Return (X, Y) of the center of cell containing provided text 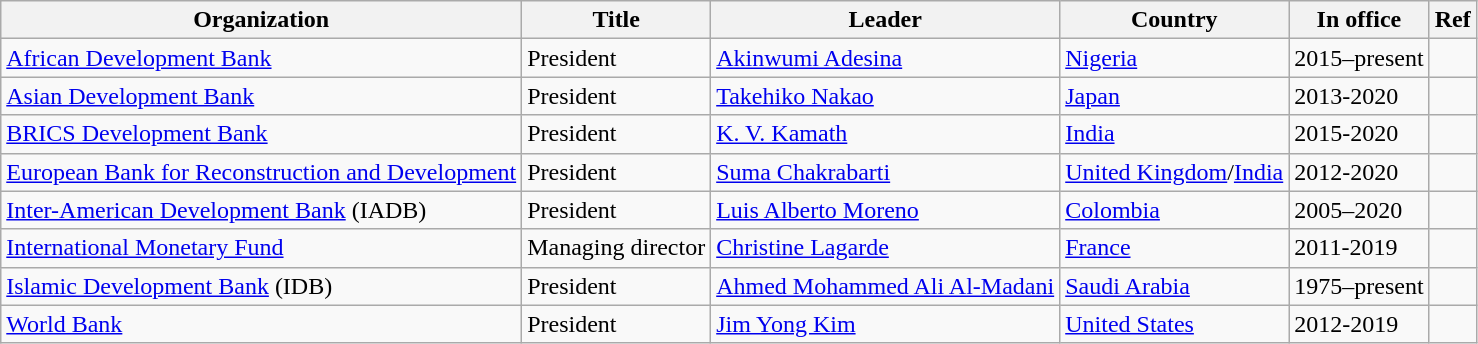
Inter-American Development Bank (IADB) (262, 210)
2005–2020 (1359, 210)
Title (616, 20)
Asian Development Bank (262, 96)
International Monetary Fund (262, 248)
African Development Bank (262, 58)
Christine Lagarde (886, 248)
Suma Chakrabarti (886, 172)
Managing director (616, 248)
In office (1359, 20)
BRICS Development Bank (262, 134)
K. V. Kamath (886, 134)
Luis Alberto Moreno (886, 210)
Islamic Development Bank (IDB) (262, 286)
1975–present (1359, 286)
2012-2019 (1359, 324)
Nigeria (1174, 58)
Colombia (1174, 210)
Leader (886, 20)
Country (1174, 20)
Takehiko Nakao (886, 96)
Organization (262, 20)
2012-2020 (1359, 172)
United Kingdom/India (1174, 172)
France (1174, 248)
India (1174, 134)
2011-2019 (1359, 248)
2015-2020 (1359, 134)
Akinwumi Adesina (886, 58)
Ahmed Mohammed Ali Al-Madani (886, 286)
2015–present (1359, 58)
2013-2020 (1359, 96)
Japan (1174, 96)
World Bank (262, 324)
Jim Yong Kim (886, 324)
European Bank for Reconstruction and Development (262, 172)
Ref (1452, 20)
United States (1174, 324)
Saudi Arabia (1174, 286)
